Search for the cell housing the specified text and yield its [x, y] center coordinate. 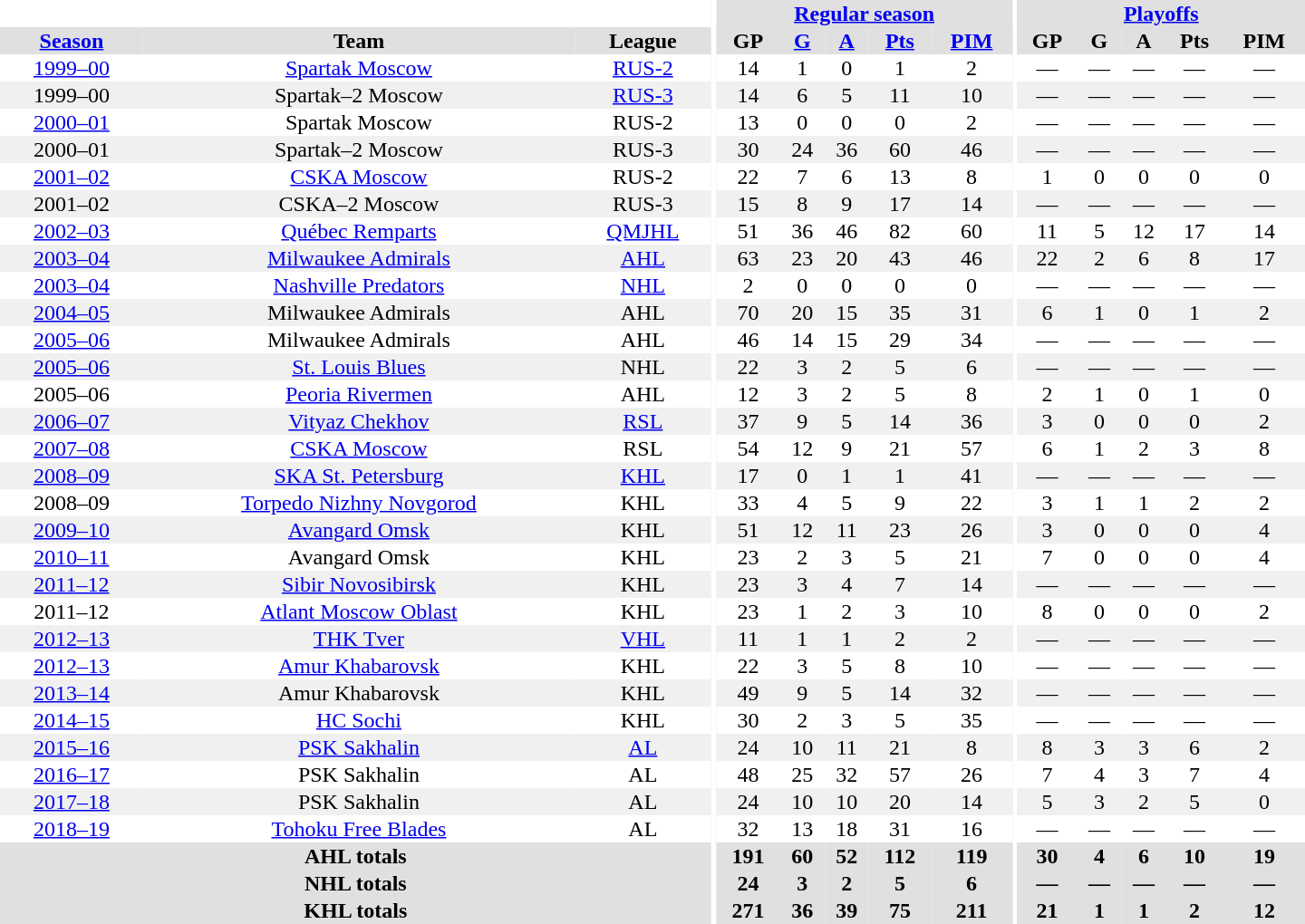
Tohoku Free Blades [359, 829]
2016–17 [72, 775]
39 [846, 910]
16 [971, 829]
25 [803, 775]
63 [749, 258]
Playoffs [1162, 14]
52 [846, 856]
19 [1264, 856]
2002–03 [72, 231]
2017–18 [72, 802]
271 [749, 910]
18 [846, 829]
Team [359, 41]
211 [971, 910]
Regular season [865, 14]
2013–14 [72, 693]
34 [971, 340]
Peoria Rivermen [359, 394]
70 [749, 313]
HC Sochi [359, 720]
54 [749, 448]
Québec Remparts [359, 231]
Nashville Predators [359, 285]
2015–16 [72, 747]
75 [900, 910]
Atlant Moscow Oblast [359, 611]
112 [900, 856]
CSKA–2 Moscow [359, 204]
2006–07 [72, 421]
119 [971, 856]
2009–10 [72, 530]
33 [749, 503]
St. Louis Blues [359, 367]
NHL totals [355, 883]
49 [749, 693]
Season [72, 41]
2014–15 [72, 720]
41 [971, 476]
AHL totals [355, 856]
League [643, 41]
THK Tver [359, 639]
82 [900, 231]
2018–19 [72, 829]
SKA St. Petersburg [359, 476]
29 [900, 340]
Torpedo Nizhny Novgorod [359, 503]
KHL totals [355, 910]
2007–08 [72, 448]
43 [900, 258]
Sibir Novosibirsk [359, 584]
Vityaz Chekhov [359, 421]
37 [749, 421]
2010–11 [72, 557]
QMJHL [643, 231]
VHL [643, 639]
191 [749, 856]
48 [749, 775]
2004–05 [72, 313]
